Find where the given text appears and provide that cell's center as [X, Y] coordinate. 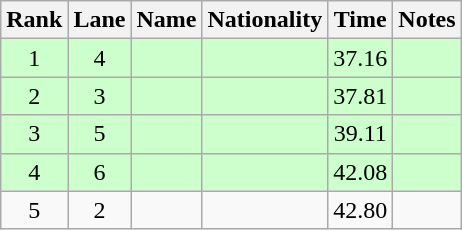
37.16 [360, 58]
39.11 [360, 134]
Lane [100, 20]
Rank [34, 20]
42.08 [360, 172]
37.81 [360, 96]
Name [166, 20]
6 [100, 172]
42.80 [360, 210]
Time [360, 20]
1 [34, 58]
Nationality [265, 20]
Notes [427, 20]
